Capture the cell that displays the provided text and extract its [X, Y] central coordinate. 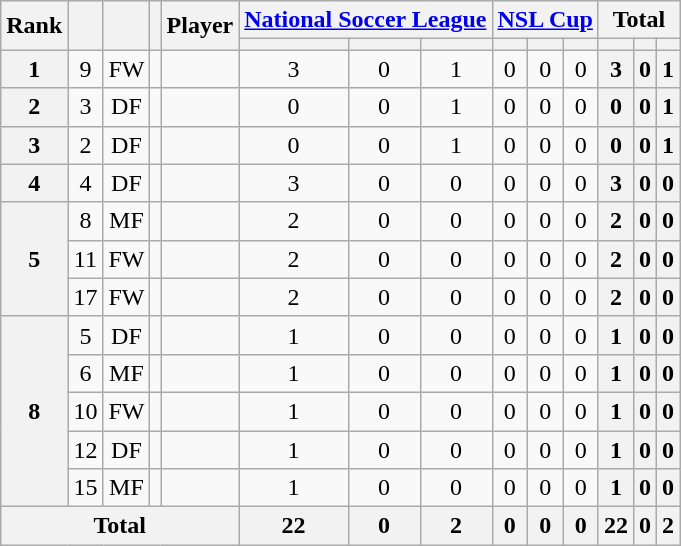
9 [86, 69]
Rank [34, 26]
6 [86, 373]
National Soccer League [366, 20]
NSL Cup [545, 20]
11 [86, 259]
15 [86, 488]
12 [86, 449]
10 [86, 411]
Player [200, 26]
17 [86, 297]
